Return [x, y] of the center of cell containing provided text 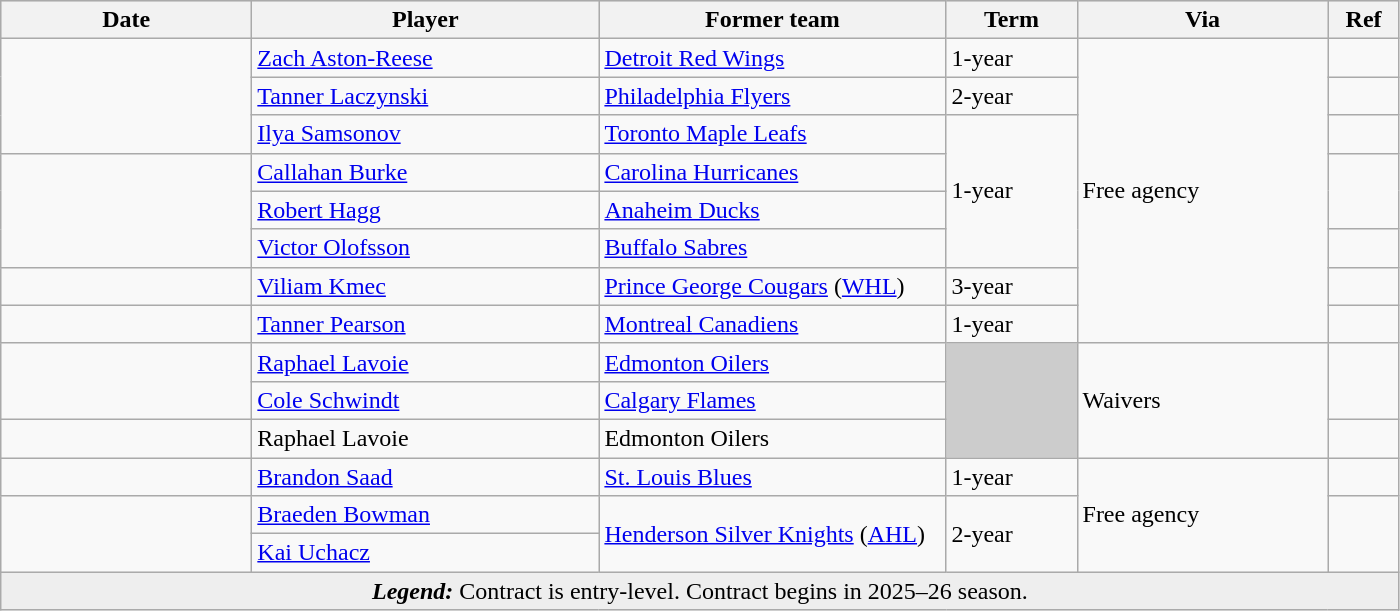
Ref [1364, 20]
Waivers [1202, 400]
Calgary Flames [772, 400]
Anaheim Ducks [772, 210]
Via [1202, 20]
Henderson Silver Knights (AHL) [772, 534]
Prince George Cougars (WHL) [772, 286]
St. Louis Blues [772, 477]
Callahan Burke [426, 172]
Date [126, 20]
Brandon Saad [426, 477]
Carolina Hurricanes [772, 172]
Player [426, 20]
Detroit Red Wings [772, 58]
Buffalo Sabres [772, 248]
3-year [1012, 286]
Kai Uchacz [426, 553]
Braeden Bowman [426, 515]
Ilya Samsonov [426, 134]
Philadelphia Flyers [772, 96]
Viliam Kmec [426, 286]
Legend: Contract is entry-level. Contract begins in 2025–26 season. [700, 591]
Zach Aston-Reese [426, 58]
Toronto Maple Leafs [772, 134]
Tanner Pearson [426, 324]
Cole Schwindt [426, 400]
Robert Hagg [426, 210]
Montreal Canadiens [772, 324]
Former team [772, 20]
Term [1012, 20]
Tanner Laczynski [426, 96]
Victor Olofsson [426, 248]
